Search for the cell housing the specified text and yield its [x, y] center coordinate. 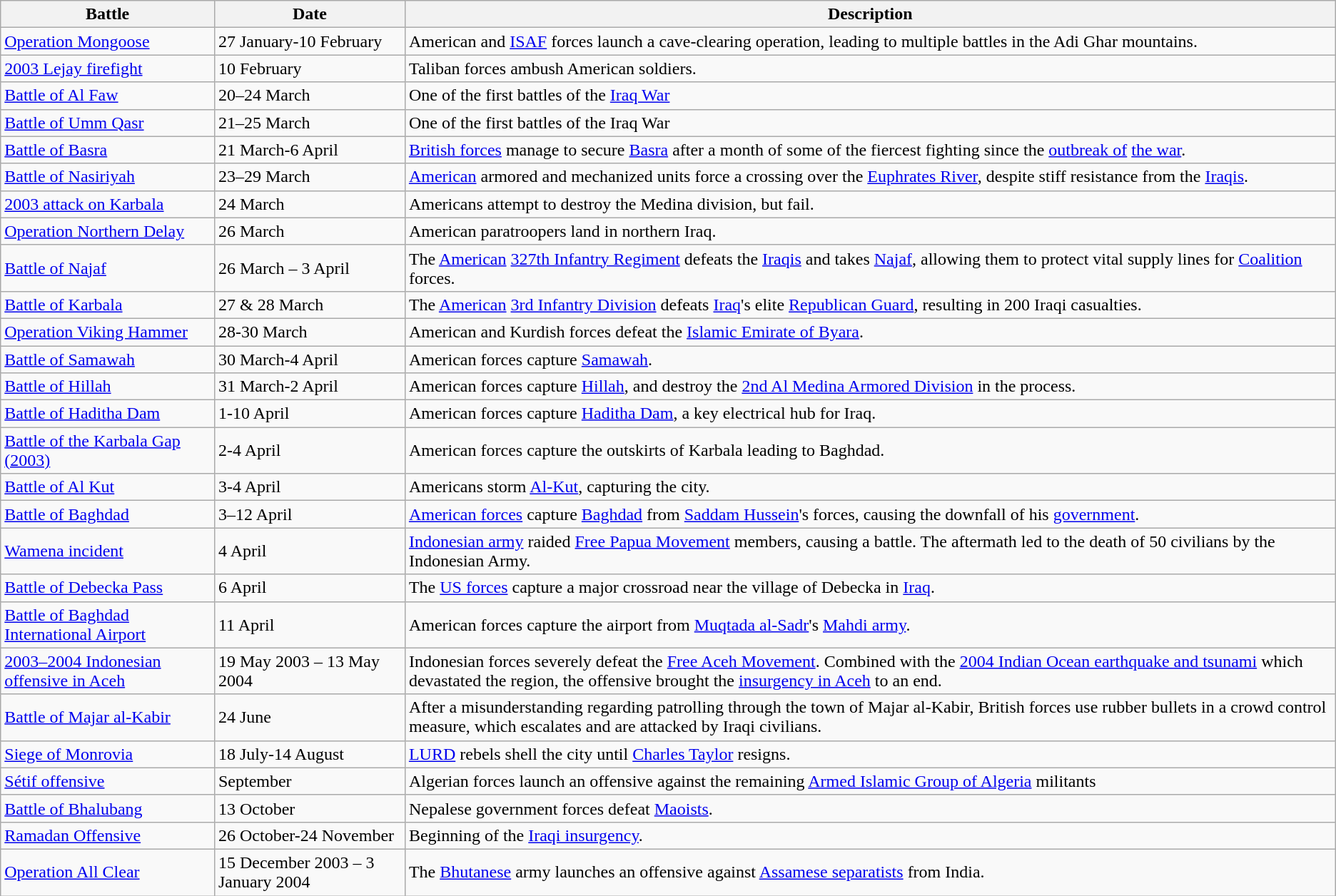
Beginning of the Iraqi insurgency. [870, 835]
27 January-10 February [310, 41]
Nepalese government forces defeat Maoists. [870, 808]
24 June [310, 718]
Battle of Baghdad International Airport [108, 625]
10 February [310, 68]
Operation Northern Delay [108, 231]
27 & 28 March [310, 305]
3-4 April [310, 487]
Battle of Umm Qasr [108, 123]
Siege of Monrovia [108, 754]
26 March – 3 April [310, 268]
26 October-24 November [310, 835]
American forces capture the outskirts of Karbala leading to Baghdad. [870, 451]
Americans storm Al-Kut, capturing the city. [870, 487]
Date [310, 14]
Battle of the Karbala Gap (2003) [108, 451]
Description [870, 14]
The US forces capture a major crossroad near the village of Debecka in Iraq. [870, 588]
6 April [310, 588]
Operation Viking Hammer [108, 332]
2003 attack on Karbala [108, 204]
2003 Lejay firefight [108, 68]
2-4 April [310, 451]
The Bhutanese army launches an offensive against Assamese separatists from India. [870, 872]
Battle of Karbala [108, 305]
British forces manage to secure Basra after a month of some of the fiercest fighting since the outbreak of the war. [870, 150]
26 March [310, 231]
Taliban forces ambush American soldiers. [870, 68]
American forces capture the airport from Muqtada al-Sadr's Mahdi army. [870, 625]
Ramadan Offensive [108, 835]
18 July-14 August [310, 754]
Battle of Najaf [108, 268]
1-10 April [310, 414]
Operation All Clear [108, 872]
24 March [310, 204]
Battle of Al Faw [108, 96]
31 March-2 April [310, 387]
LURD rebels shell the city until Charles Taylor resigns. [870, 754]
American armored and mechanized units force a crossing over the Euphrates River, despite stiff resistance from the Iraqis. [870, 177]
11 April [310, 625]
4 April [310, 551]
Battle of Al Kut [108, 487]
23–29 March [310, 177]
Indonesian army raided Free Papua Movement members, causing a battle. The aftermath led to the death of 50 civilians by the Indonesian Army. [870, 551]
Battle of Baghdad [108, 514]
2003–2004 Indonesian offensive in Aceh [108, 671]
Algerian forces launch an offensive against the remaining Armed Islamic Group of Algeria militants [870, 781]
Sétif offensive [108, 781]
Wamena incident [108, 551]
Operation Mongoose [108, 41]
Battle of Basra [108, 150]
28-30 March [310, 332]
Battle of Nasiriyah [108, 177]
20–24 March [310, 96]
21–25 March [310, 123]
American forces capture Samawah. [870, 359]
September [310, 781]
Battle of Samawah [108, 359]
15 December 2003 – 3 January 2004 [310, 872]
Battle of Hillah [108, 387]
Battle [108, 14]
3–12 April [310, 514]
American paratroopers land in northern Iraq. [870, 231]
Americans attempt to destroy the Medina division, but fail. [870, 204]
Battle of Majar al-Kabir [108, 718]
American forces capture Baghdad from Saddam Hussein's forces, causing the downfall of his government. [870, 514]
30 March-4 April [310, 359]
The American 327th Infantry Regiment defeats the Iraqis and takes Najaf, allowing them to protect vital supply lines for Coalition forces. [870, 268]
The American 3rd Infantry Division defeats Iraq's elite Republican Guard, resulting in 200 Iraqi casualties. [870, 305]
American and Kurdish forces defeat the Islamic Emirate of Byara. [870, 332]
Battle of Haditha Dam [108, 414]
19 May 2003 – 13 May 2004 [310, 671]
American forces capture Haditha Dam, a key electrical hub for Iraq. [870, 414]
American forces capture Hillah, and destroy the 2nd Al Medina Armored Division in the process. [870, 387]
Battle of Debecka Pass [108, 588]
Battle of Bhalubang [108, 808]
21 March-6 April [310, 150]
American and ISAF forces launch a cave-clearing operation, leading to multiple battles in the Adi Ghar mountains. [870, 41]
13 October [310, 808]
